Scan for the cell matching the given text and deliver its (x, y) coordinate at center. 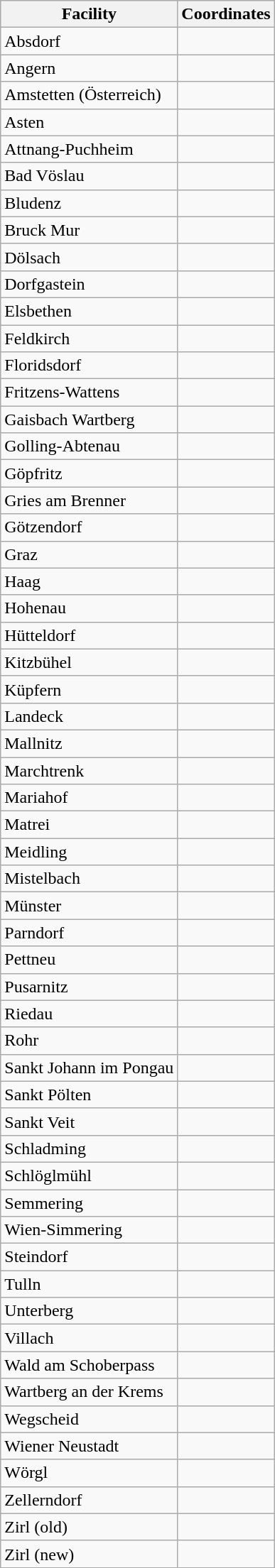
Unterberg (90, 1311)
Hohenau (90, 608)
Zellerndorf (90, 1500)
Asten (90, 122)
Dorfgastein (90, 284)
Sankt Johann im Pongau (90, 1068)
Angern (90, 68)
Pettneu (90, 960)
Riedau (90, 1014)
Zirl (old) (90, 1527)
Villach (90, 1338)
Haag (90, 581)
Wörgl (90, 1473)
Landeck (90, 716)
Dölsach (90, 257)
Mistelbach (90, 879)
Zirl (new) (90, 1554)
Matrei (90, 825)
Münster (90, 906)
Gries am Brenner (90, 500)
Pusarnitz (90, 987)
Götzendorf (90, 527)
Graz (90, 554)
Tulln (90, 1284)
Gaisbach Wartberg (90, 420)
Marchtrenk (90, 770)
Meidling (90, 852)
Elsbethen (90, 311)
Wartberg an der Krems (90, 1392)
Sankt Veit (90, 1122)
Semmering (90, 1203)
Parndorf (90, 933)
Steindorf (90, 1257)
Wegscheid (90, 1419)
Coordinates (226, 14)
Golling-Abtenau (90, 446)
Kitzbühel (90, 662)
Amstetten (Österreich) (90, 95)
Wien-Simmering (90, 1230)
Bruck Mur (90, 230)
Schladming (90, 1148)
Facility (90, 14)
Hütteldorf (90, 635)
Sankt Pölten (90, 1095)
Wald am Schoberpass (90, 1365)
Rohr (90, 1041)
Schlöglmühl (90, 1175)
Mallnitz (90, 743)
Göpfritz (90, 473)
Attnang-Puchheim (90, 149)
Wiener Neustadt (90, 1446)
Fritzens-Wattens (90, 393)
Feldkirch (90, 339)
Mariahof (90, 798)
Absdorf (90, 41)
Küpfern (90, 689)
Floridsdorf (90, 366)
Bludenz (90, 203)
Bad Vöslau (90, 176)
